Determine the (x, y) coordinate at the center of the cell enclosing the given text.  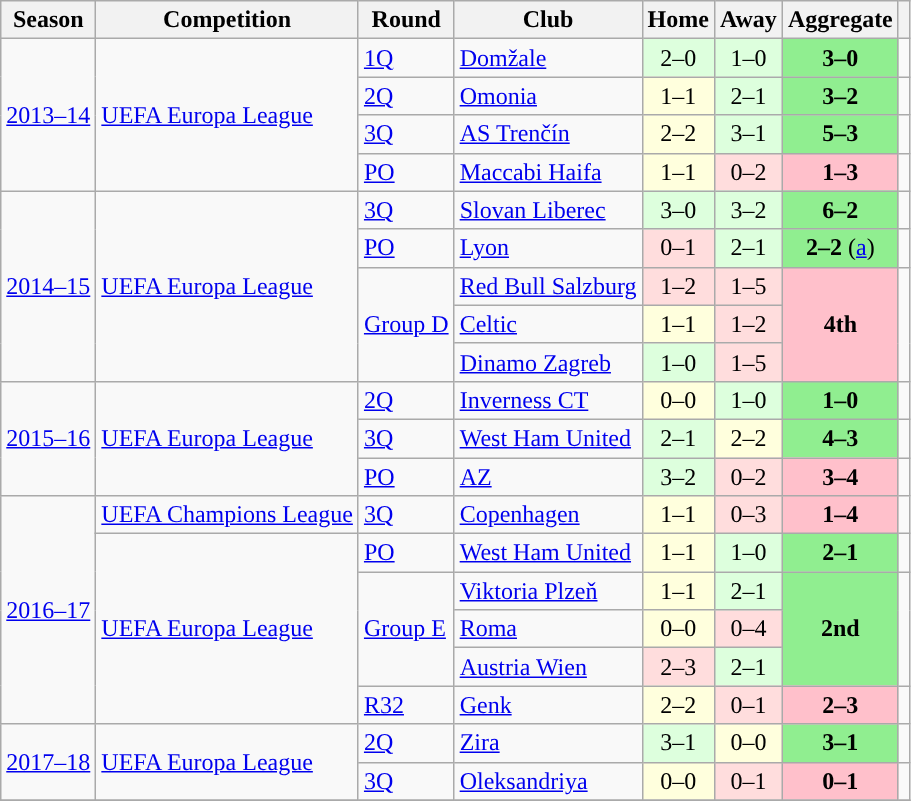
Round (406, 20)
0–4 (748, 629)
2014–15 (48, 286)
1–3 (840, 172)
Domžale (548, 58)
2–0 (678, 58)
Zira (548, 743)
Red Bull Salzburg (548, 286)
AZ (548, 477)
Roma (548, 629)
0–3 (748, 515)
2013–14 (48, 115)
2–2 (a) (840, 248)
Aggregate (840, 20)
4–3 (840, 438)
Dinamo Zagreb (548, 362)
Lyon (548, 248)
6–2 (840, 210)
Inverness CT (548, 400)
R32 (406, 705)
1Q (406, 58)
2nd (840, 629)
Club (548, 20)
Group E (406, 629)
Season (48, 20)
Genk (548, 705)
Copenhagen (548, 515)
UEFA Champions League (228, 515)
Away (748, 20)
AS Trenčín (548, 134)
Omonia (548, 96)
Celtic (548, 324)
Group D (406, 324)
Viktoria Plzeň (548, 591)
5–3 (840, 134)
Maccabi Haifa (548, 172)
2015–16 (48, 438)
4th (840, 324)
Austria Wien (548, 667)
1–4 (840, 515)
Slovan Liberec (548, 210)
2016–17 (48, 610)
2017–18 (48, 762)
Competition (228, 20)
Home (678, 20)
3–4 (840, 477)
Oleksandriya (548, 781)
